Return the (X, Y) coordinate for the center point of the cell that contains the specified text.  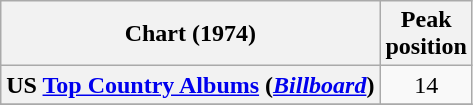
Peakposition (426, 34)
US Top Country Albums (Billboard) (190, 85)
14 (426, 85)
Chart (1974) (190, 34)
